From the cell containing the given text, extract its center point as (X, Y) coordinate. 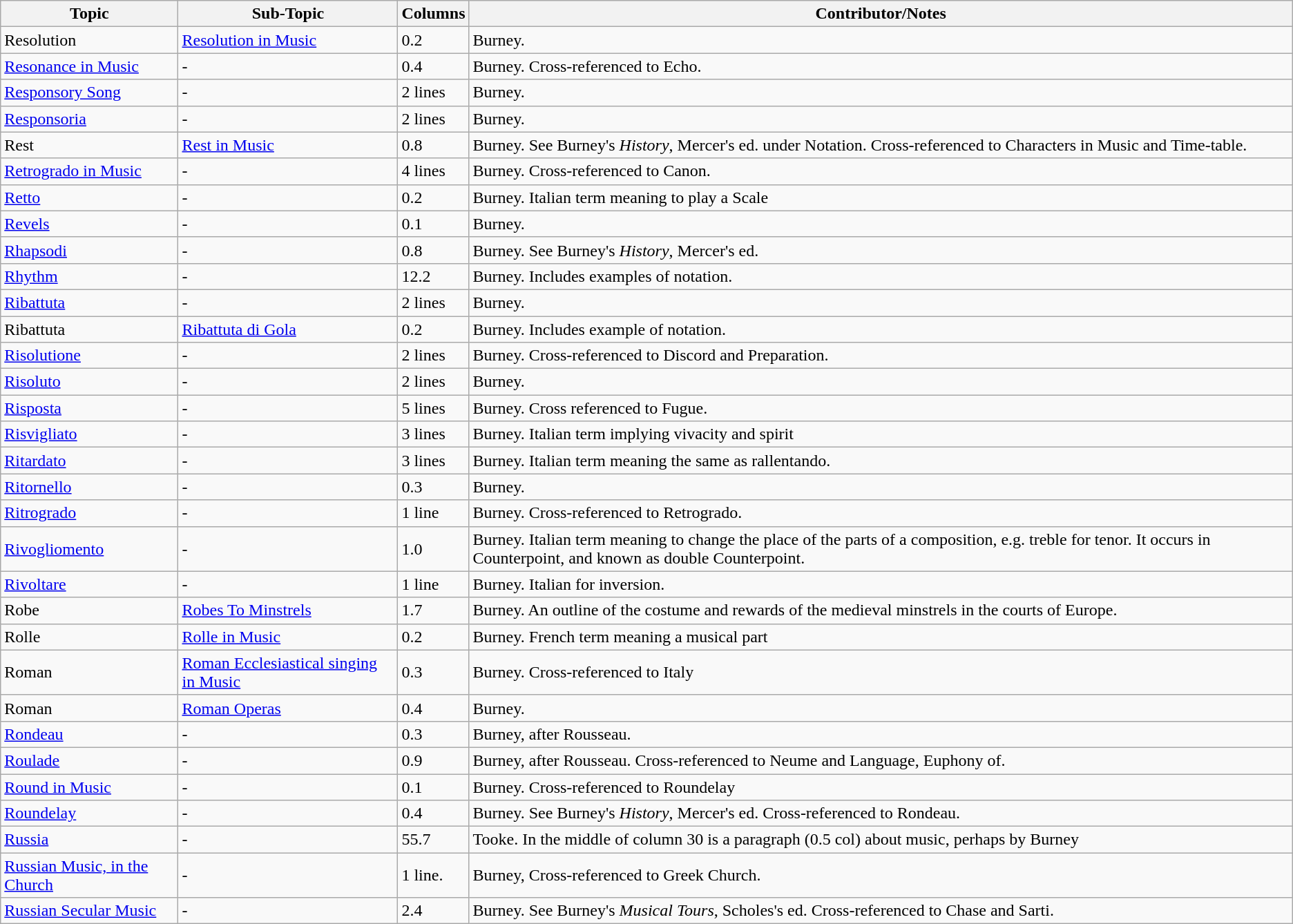
Rolle in Music (288, 637)
Ribattuta di Gola (288, 329)
Resolution (90, 40)
Rivogliomento (90, 548)
1 line. (434, 876)
Rhythm (90, 276)
Rhapsodi (90, 250)
Burney. French term meaning a musical part (881, 637)
Burney, after Rousseau. Cross-referenced to Neume and Language, Euphony of. (881, 760)
55.7 (434, 840)
Rondeau (90, 734)
Burney. Cross-referenced to Italy (881, 673)
Responsoria (90, 119)
Retrogrado in Music (90, 171)
Ritrogrado (90, 513)
Robes To Minstrels (288, 610)
Roman Ecclesiastical singing in Music (288, 673)
Rivoltare (90, 584)
Round in Music (90, 787)
Burney. See Burney's History, Mercer's ed. Cross-referenced to Rondeau. (881, 814)
2.4 (434, 911)
Burney. Includes examples of notation. (881, 276)
Burney, Cross-referenced to Greek Church. (881, 876)
5 lines (434, 408)
Roulade (90, 760)
Risolutione (90, 356)
Rolle (90, 637)
Burney. An outline of the costume and rewards of the medieval minstrels in the courts of Europe. (881, 610)
4 lines (434, 171)
12.2 (434, 276)
1.7 (434, 610)
Contributor/Notes (881, 14)
Burney. Includes example of notation. (881, 329)
Columns (434, 14)
Responsory Song (90, 93)
Roman Operas (288, 708)
Burney. Cross-referenced to Canon. (881, 171)
Burney. See Burney's History, Mercer's ed. under Notation. Cross-referenced to Characters in Music and Time-table. (881, 145)
Ritornello (90, 487)
Roundelay (90, 814)
Retto (90, 198)
Ritardato (90, 461)
Burney. Italian for inversion. (881, 584)
Burney. Cross referenced to Fugue. (881, 408)
Topic (90, 14)
Resonance in Music (90, 66)
1.0 (434, 548)
Risvigliato (90, 434)
Burney. Cross-referenced to Retrogrado. (881, 513)
Burney. Italian term meaning the same as rallentando. (881, 461)
Resolution in Music (288, 40)
Burney, after Rousseau. (881, 734)
0.9 (434, 760)
Rest (90, 145)
Burney. Italian term meaning to play a Scale (881, 198)
Burney. Cross-referenced to Echo. (881, 66)
Burney. Italian term implying vivacity and spirit (881, 434)
Russia (90, 840)
Russian Secular Music (90, 911)
Rest in Music (288, 145)
Risoluto (90, 382)
Burney. Cross-referenced to Discord and Preparation. (881, 356)
Tooke. In the middle of column 30 is a paragraph (0.5 col) about music, perhaps by Burney (881, 840)
Sub-Topic (288, 14)
Revels (90, 224)
Russian Music, in the Church (90, 876)
Burney. See Burney's Musical Tours, Scholes's ed. Cross-referenced to Chase and Sarti. (881, 911)
Robe (90, 610)
Risposta (90, 408)
Burney. See Burney's History, Mercer's ed. (881, 250)
Burney. Cross-referenced to Roundelay (881, 787)
